Locate the cell with the specified text and output its [X, Y] center coordinate. 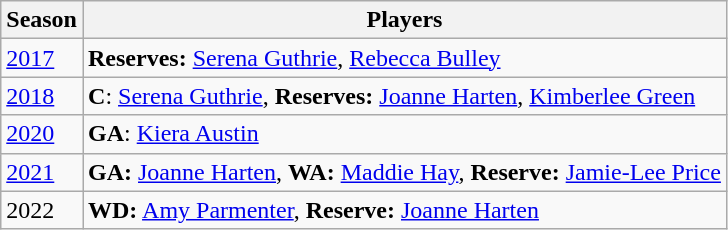
WD: Amy Parmenter, Reserve: Joanne Harten [404, 210]
2022 [42, 210]
Season [42, 20]
GA: Joanne Harten, WA: Maddie Hay, Reserve: Jamie-Lee Price [404, 172]
GA: Kiera Austin [404, 134]
2017 [42, 58]
2021 [42, 172]
C: Serena Guthrie, Reserves: Joanne Harten, Kimberlee Green [404, 96]
Reserves: Serena Guthrie, Rebecca Bulley [404, 58]
2018 [42, 96]
Players [404, 20]
2020 [42, 134]
